Find where the given text appears and provide that cell's center as (x, y) coordinate. 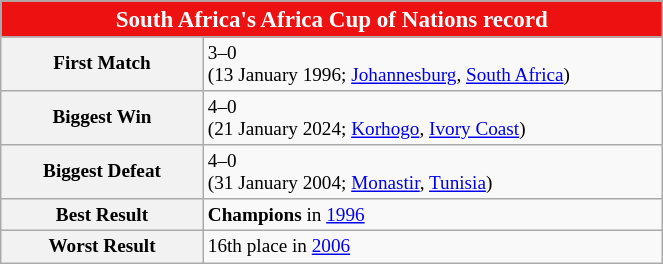
4–0 (21 January 2024; Korhogo, Ivory Coast) (433, 118)
Worst Result (102, 247)
3–0 (13 January 1996; Johannesburg, South Africa) (433, 64)
Champions in 1996 (433, 215)
4–0 (31 January 2004; Monastir, Tunisia) (433, 172)
Biggest Defeat (102, 172)
South Africa's Africa Cup of Nations record (332, 19)
Best Result (102, 215)
16th place in 2006 (433, 247)
First Match (102, 64)
Biggest Win (102, 118)
